Capture the cell that displays the provided text and extract its (x, y) central coordinate. 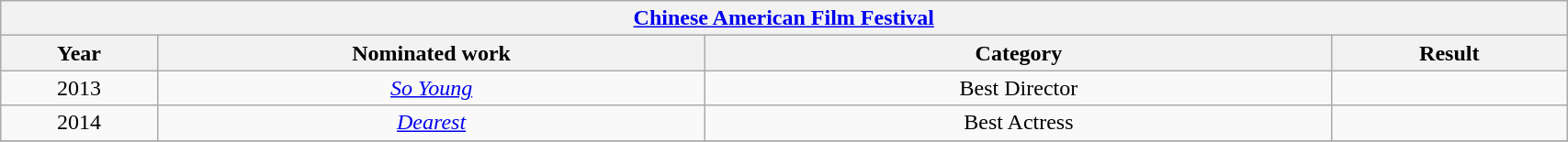
Category (1019, 53)
Result (1450, 53)
Year (79, 53)
So Young (432, 88)
Dearest (432, 123)
Chinese American Film Festival (784, 18)
2013 (79, 88)
Best Director (1019, 88)
Nominated work (432, 53)
2014 (79, 123)
Best Actress (1019, 123)
